Identify which cell holds the provided text, then report its [x, y] central coordinate. 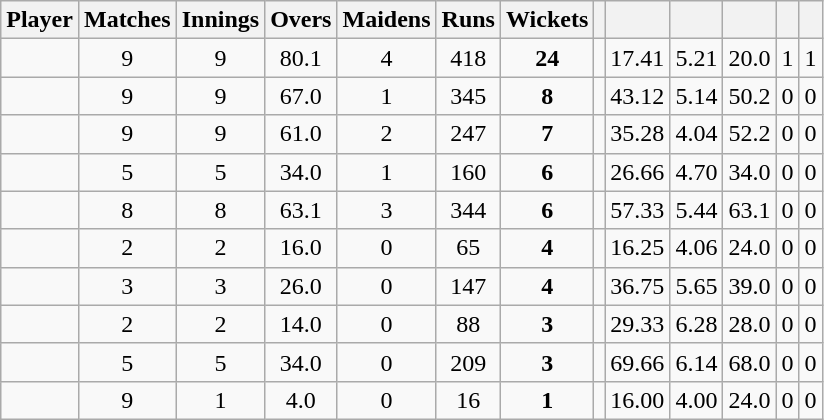
36.75 [638, 286]
5.65 [696, 286]
43.12 [638, 96]
4.04 [696, 134]
80.1 [301, 58]
14.0 [301, 324]
6.14 [696, 362]
Maidens [386, 20]
57.33 [638, 210]
6.28 [696, 324]
418 [468, 58]
88 [468, 324]
26.0 [301, 286]
160 [468, 172]
4.0 [301, 400]
Overs [301, 20]
24 [546, 58]
17.41 [638, 58]
52.2 [750, 134]
67.0 [301, 96]
50.2 [750, 96]
4.70 [696, 172]
4.00 [696, 400]
Matches [127, 20]
16.0 [301, 248]
20.0 [750, 58]
5.44 [696, 210]
Wickets [546, 20]
5.21 [696, 58]
209 [468, 362]
16 [468, 400]
16.00 [638, 400]
26.66 [638, 172]
345 [468, 96]
28.0 [750, 324]
4.06 [696, 248]
344 [468, 210]
Player [40, 20]
16.25 [638, 248]
61.0 [301, 134]
7 [546, 134]
39.0 [750, 286]
Runs [468, 20]
Innings [220, 20]
65 [468, 248]
68.0 [750, 362]
29.33 [638, 324]
35.28 [638, 134]
69.66 [638, 362]
147 [468, 286]
5.14 [696, 96]
247 [468, 134]
